Identify which cell holds the provided text, then report its [X, Y] central coordinate. 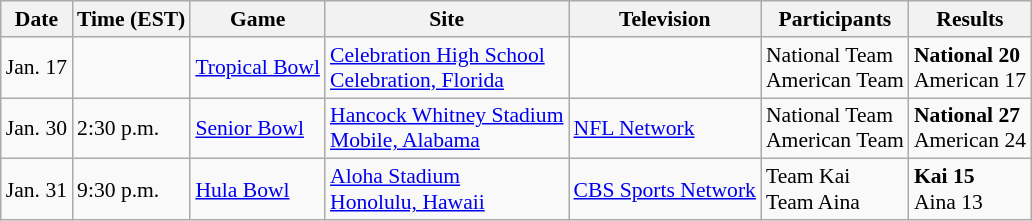
Hancock Whitney StadiumMobile, Alabama [447, 128]
Senior Bowl [258, 128]
Hula Bowl [258, 190]
CBS Sports Network [665, 190]
Television [665, 19]
NFL Network [665, 128]
2:30 p.m. [131, 128]
Aloha StadiumHonolulu, Hawaii [447, 190]
Jan. 30 [36, 128]
Jan. 31 [36, 190]
Celebration High SchoolCelebration, Florida [447, 68]
Time (EST) [131, 19]
National 20American 17 [970, 68]
Jan. 17 [36, 68]
Site [447, 19]
Participants [835, 19]
National 27American 24 [970, 128]
Results [970, 19]
Date [36, 19]
Team KaiTeam Aina [835, 190]
Tropical Bowl [258, 68]
Game [258, 19]
9:30 p.m. [131, 190]
Kai 15Aina 13 [970, 190]
